For the text-containing cell, return its midpoint in [x, y] coordinate format. 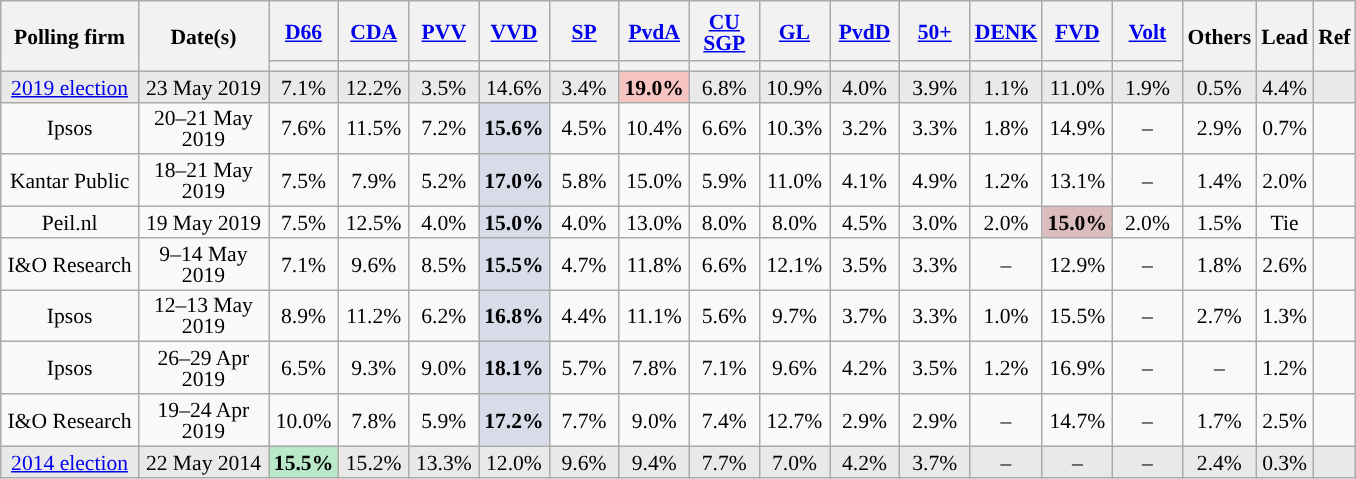
2014 election [70, 462]
23 May 2019 [203, 86]
7.4% [724, 420]
13.1% [1077, 181]
12.5% [374, 222]
10.4% [654, 128]
15.2% [374, 462]
6.8% [724, 86]
Lead [1284, 36]
1.3% [1284, 316]
Volt [1147, 31]
10.0% [303, 420]
16.8% [514, 316]
10.9% [794, 86]
14.7% [1077, 420]
5.2% [444, 181]
VVD [514, 31]
CDA [374, 31]
PVV [444, 31]
4.9% [935, 181]
CUSGP [724, 31]
19.0% [654, 86]
1.0% [1006, 316]
12.1% [794, 264]
7.2% [444, 128]
26–29 Apr 2019 [203, 368]
1.5% [1219, 222]
50+ [935, 31]
12.2% [374, 86]
3.0% [935, 222]
1.1% [1006, 86]
SP [584, 31]
FVD [1077, 31]
0.3% [1284, 462]
0.7% [1284, 128]
4.7% [584, 264]
13.3% [444, 462]
7.9% [374, 181]
12.7% [794, 420]
20–21 May 2019 [203, 128]
11.1% [654, 316]
PvdA [654, 31]
DENK [1006, 31]
12.9% [1077, 264]
9–14 May 2019 [203, 264]
17.0% [514, 181]
3.9% [935, 86]
0.5% [1219, 86]
Others [1219, 36]
1.9% [1147, 86]
19–24 Apr 2019 [203, 420]
12.0% [514, 462]
2.5% [1284, 420]
Ref [1334, 36]
2.4% [1219, 462]
Date(s) [203, 36]
2019 election [70, 86]
5.6% [724, 316]
22 May 2014 [203, 462]
5.8% [584, 181]
Peil.nl [70, 222]
14.6% [514, 86]
7.0% [794, 462]
18.1% [514, 368]
11.8% [654, 264]
2.6% [1284, 264]
7.6% [303, 128]
17.2% [514, 420]
4.1% [865, 181]
GL [794, 31]
3.4% [584, 86]
Kantar Public [70, 181]
8.5% [444, 264]
11.2% [374, 316]
6.2% [444, 316]
12–13 May 2019 [203, 316]
8.9% [303, 316]
3.2% [865, 128]
15.6% [514, 128]
11.5% [374, 128]
Tie [1284, 222]
18–21 May 2019 [203, 181]
14.9% [1077, 128]
2.7% [1219, 316]
1.7% [1219, 420]
16.9% [1077, 368]
1.4% [1219, 181]
13.0% [654, 222]
6.5% [303, 368]
9.3% [374, 368]
Polling firm [70, 36]
19 May 2019 [203, 222]
5.7% [584, 368]
9.4% [654, 462]
PvdD [865, 31]
9.7% [794, 316]
D66 [303, 31]
10.3% [794, 128]
